Scan for the cell matching the given text and deliver its (x, y) coordinate at center. 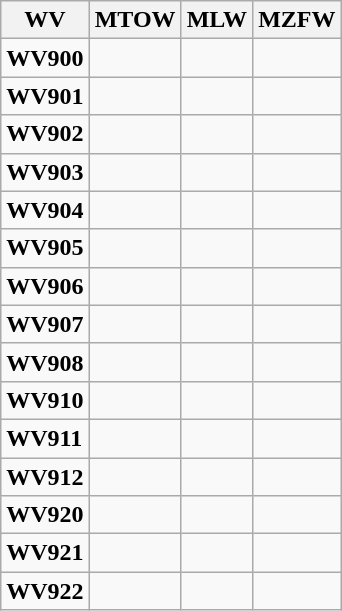
WV905 (45, 248)
WV920 (45, 515)
WV902 (45, 134)
WV901 (45, 96)
MLW (217, 20)
WV921 (45, 553)
WV900 (45, 58)
MTOW (135, 20)
WV910 (45, 400)
WV906 (45, 286)
WV912 (45, 477)
WV (45, 20)
WV904 (45, 210)
WV903 (45, 172)
WV907 (45, 324)
WV922 (45, 591)
MZFW (297, 20)
WV911 (45, 438)
WV908 (45, 362)
